Identify which cell holds the provided text, then report its (X, Y) central coordinate. 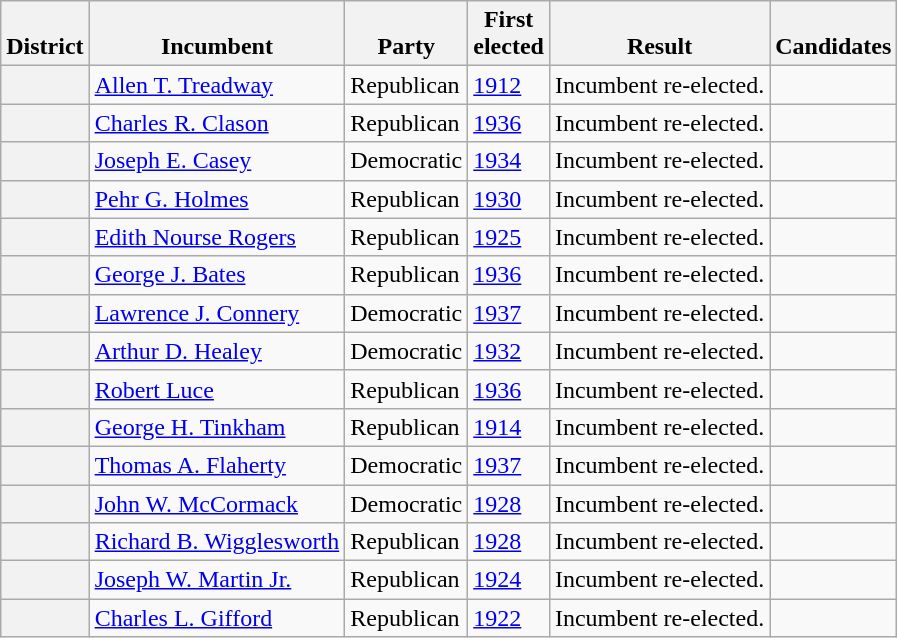
1922 (509, 618)
Charles R. Clason (217, 123)
Robert Luce (217, 389)
1932 (509, 351)
1924 (509, 580)
Firstelected (509, 34)
Charles L. Gifford (217, 618)
District (45, 34)
1914 (509, 427)
Richard B. Wigglesworth (217, 542)
Arthur D. Healey (217, 351)
Pehr G. Holmes (217, 199)
Party (406, 34)
Thomas A. Flaherty (217, 465)
Edith Nourse Rogers (217, 237)
Lawrence J. Connery (217, 313)
John W. McCormack (217, 503)
Allen T. Treadway (217, 85)
1925 (509, 237)
1934 (509, 161)
Joseph E. Casey (217, 161)
Joseph W. Martin Jr. (217, 580)
Result (659, 34)
1930 (509, 199)
Candidates (834, 34)
George J. Bates (217, 275)
George H. Tinkham (217, 427)
1912 (509, 85)
Incumbent (217, 34)
